Locate the cell with the specified text and output its [x, y] center coordinate. 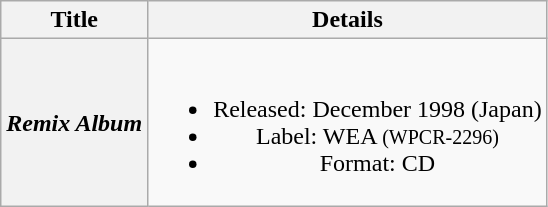
Remix Album [74, 122]
Released: December 1998 (Japan)Label: WEA (WPCR-2296)Format: CD [348, 122]
Title [74, 20]
Details [348, 20]
